Return [X, Y] of the center of cell containing provided text 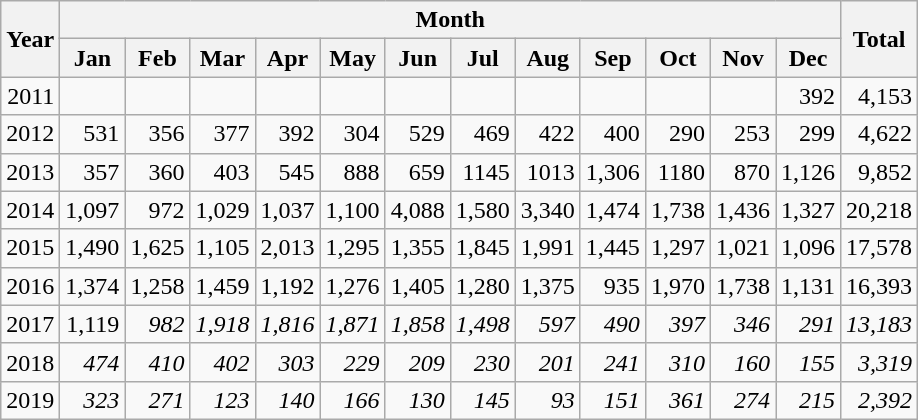
1,459 [222, 286]
1,295 [352, 248]
490 [612, 324]
1,131 [808, 286]
Jun [418, 58]
1,918 [222, 324]
1,871 [352, 324]
166 [352, 400]
290 [678, 134]
1,970 [678, 286]
304 [352, 134]
241 [612, 362]
1,192 [288, 286]
888 [352, 172]
529 [418, 134]
1145 [482, 172]
346 [742, 324]
4,153 [880, 96]
160 [742, 362]
545 [288, 172]
2012 [30, 134]
13,183 [880, 324]
16,393 [880, 286]
Month [450, 20]
155 [808, 362]
1,258 [158, 286]
229 [352, 362]
402 [222, 362]
935 [612, 286]
Jul [482, 58]
1,355 [418, 248]
1,126 [808, 172]
1,498 [482, 324]
215 [808, 400]
1180 [678, 172]
274 [742, 400]
9,852 [880, 172]
20,218 [880, 210]
4,088 [418, 210]
Jan [92, 58]
Nov [742, 58]
1,474 [612, 210]
209 [418, 362]
1,858 [418, 324]
2014 [30, 210]
1,445 [612, 248]
1,490 [92, 248]
597 [548, 324]
972 [158, 210]
2016 [30, 286]
299 [808, 134]
Mar [222, 58]
2011 [30, 96]
1,097 [92, 210]
1,297 [678, 248]
130 [418, 400]
2018 [30, 362]
659 [418, 172]
Sep [612, 58]
1,991 [548, 248]
2019 [30, 400]
Oct [678, 58]
469 [482, 134]
140 [288, 400]
323 [92, 400]
1,625 [158, 248]
1,816 [288, 324]
1,845 [482, 248]
1,405 [418, 286]
1,021 [742, 248]
357 [92, 172]
361 [678, 400]
151 [612, 400]
1,119 [92, 324]
360 [158, 172]
93 [548, 400]
1,306 [612, 172]
1,580 [482, 210]
1,375 [548, 286]
982 [158, 324]
870 [742, 172]
1,374 [92, 286]
2017 [30, 324]
1,096 [808, 248]
3,319 [880, 362]
Dec [808, 58]
201 [548, 362]
Year [30, 39]
271 [158, 400]
291 [808, 324]
Feb [158, 58]
356 [158, 134]
1,327 [808, 210]
May [352, 58]
3,340 [548, 210]
145 [482, 400]
1013 [548, 172]
2,013 [288, 248]
1,029 [222, 210]
1,105 [222, 248]
2015 [30, 248]
Apr [288, 58]
123 [222, 400]
403 [222, 172]
410 [158, 362]
1,037 [288, 210]
377 [222, 134]
422 [548, 134]
397 [678, 324]
1,276 [352, 286]
Total [880, 39]
4,622 [880, 134]
303 [288, 362]
310 [678, 362]
1,100 [352, 210]
531 [92, 134]
400 [612, 134]
1,280 [482, 286]
Aug [548, 58]
2013 [30, 172]
474 [92, 362]
2,392 [880, 400]
17,578 [880, 248]
230 [482, 362]
1,436 [742, 210]
253 [742, 134]
